Scan for the cell matching the given text and deliver its [X, Y] coordinate at center. 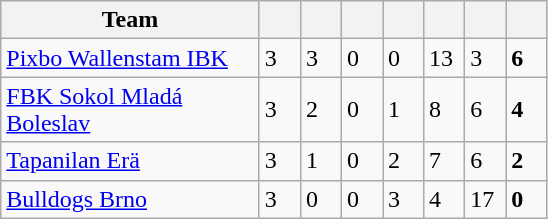
Tapanilan Erä [130, 161]
Pixbo Wallenstam IBK [130, 58]
Team [130, 20]
FBK Sokol Mladá Boleslav [130, 110]
7 [444, 161]
Bulldogs Brno [130, 199]
17 [486, 199]
13 [444, 58]
8 [444, 110]
